Return (X, Y) of the center of cell containing provided text 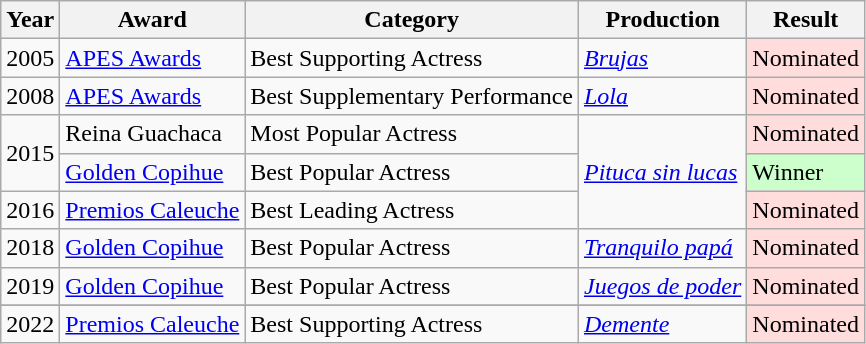
Award (152, 20)
2005 (30, 58)
Juegos de poder (662, 286)
Winner (806, 172)
Tranquilo papá (662, 248)
Best Leading Actress (412, 210)
Best Supplementary Performance (412, 96)
Pituca sin lucas (662, 172)
Category (412, 20)
Production (662, 20)
2008 (30, 96)
2022 (30, 324)
Year (30, 20)
Most Popular Actress (412, 134)
Demente (662, 324)
2016 (30, 210)
Brujas (662, 58)
2018 (30, 248)
Reina Guachaca (152, 134)
Result (806, 20)
2019 (30, 286)
2015 (30, 153)
Lola (662, 96)
